From the cell containing the given text, extract its center point as (x, y) coordinate. 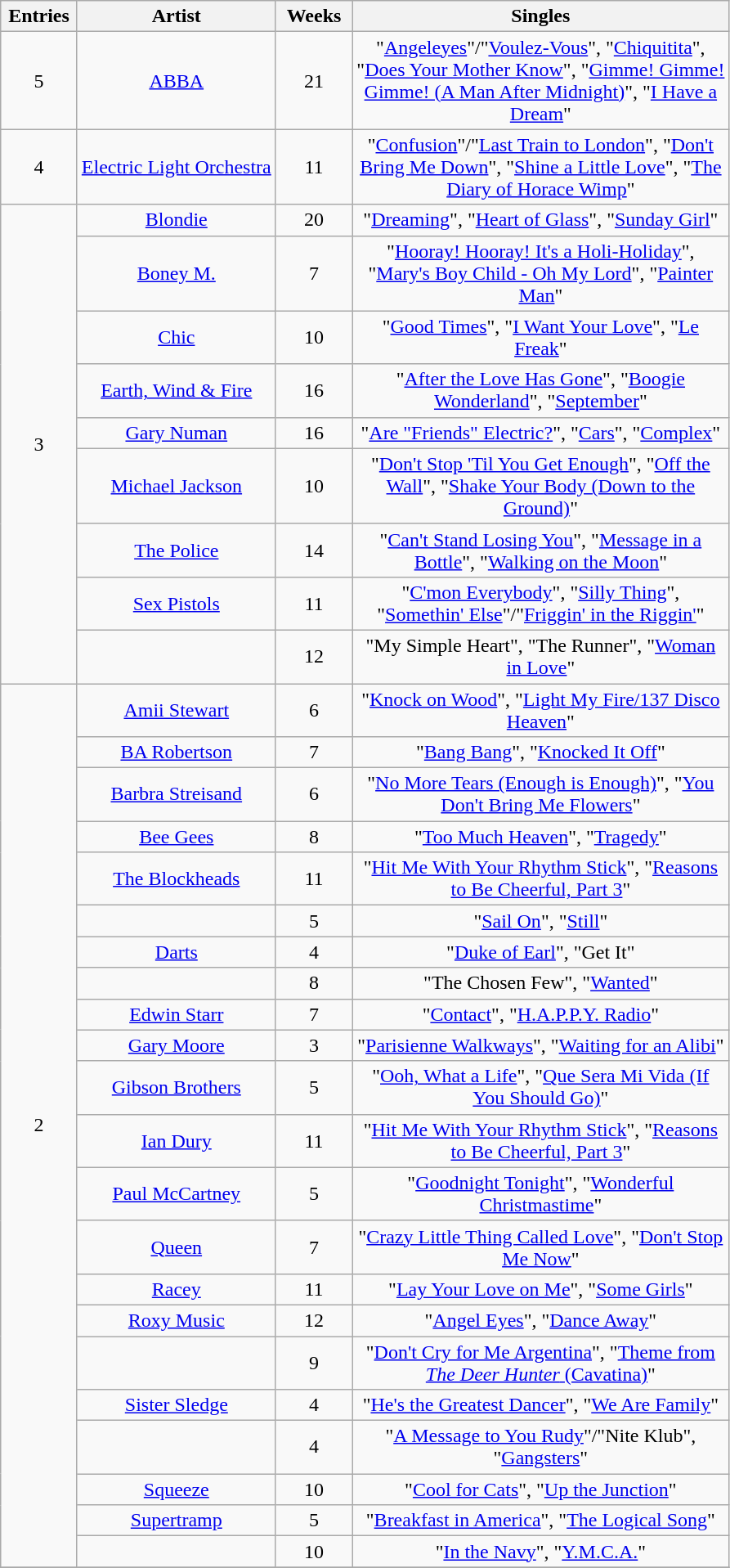
Sister Sledge (177, 1405)
Queen (177, 1247)
Amii Stewart (177, 710)
"Sail On", "Still" (541, 921)
"Ooh, What a Life", "Que Sera Mi Vida (If You Should Go)" (541, 1088)
"Lay Your Love on Me", "Some Girls" (541, 1289)
"Don't Stop 'Til You Get Enough", "Off the Wall", "Shake Your Body (Down to the Ground)" (541, 486)
"Good Times", "I Want Your Love", "Le Freak" (541, 337)
"Goodnight Tonight", "Wonderful Christmastime" (541, 1194)
14 (314, 550)
"Angeleyes"/"Voulez-Vous", "Chiquitita", "Does Your Mother Know", "Gimme! Gimme! Gimme! (A Man After Midnight)", "I Have a Dream" (541, 80)
"Cool for Cats", "Up the Junction" (541, 1489)
Chic (177, 337)
"Knock on Wood", "Light My Fire/137 Disco Heaven" (541, 710)
BA Robertson (177, 753)
20 (314, 220)
"Too Much Heaven", "Tragedy" (541, 837)
"C'mon Everybody", "Silly Thing", "Somethin' Else"/"Friggin' in the Riggin'" (541, 604)
Michael Jackson (177, 486)
Gary Numan (177, 433)
ABBA (177, 80)
Racey (177, 1289)
"Dreaming", "Heart of Glass", "Sunday Girl" (541, 220)
Entries (39, 16)
Artist (177, 16)
2 (39, 1125)
"In the Navy", "Y.M.C.A." (541, 1552)
"Can't Stand Losing You", "Message in a Bottle", "Walking on the Moon" (541, 550)
Weeks (314, 16)
"A Message to You Rudy"/"Nite Klub", "Gangsters" (541, 1448)
"Confusion"/"Last Train to London", "Don't Bring Me Down", "Shine a Little Love", "The Diary of Horace Wimp" (541, 167)
"Bang Bang", "Knocked It Off" (541, 753)
"After the Love Has Gone", "Boogie Wonderland", "September" (541, 391)
Gary Moore (177, 1045)
"Are "Friends" Electric?", "Cars", "Complex" (541, 433)
Earth, Wind & Fire (177, 391)
Boney M. (177, 273)
Supertramp (177, 1521)
Paul McCartney (177, 1194)
Electric Light Orchestra (177, 167)
Ian Dury (177, 1140)
Singles (541, 16)
"Don't Cry for Me Argentina", "Theme from The Deer Hunter (Cavatina)" (541, 1363)
Roxy Music (177, 1320)
Edwin Starr (177, 1014)
The Blockheads (177, 878)
Barbra Streisand (177, 795)
21 (314, 80)
"Parisienne Walkways", "Waiting for an Alibi" (541, 1045)
"My Simple Heart", "The Runner", "Woman in Love" (541, 656)
Squeeze (177, 1489)
"Contact", "H.A.P.P.Y. Radio" (541, 1014)
Gibson Brothers (177, 1088)
"Duke of Earl", "Get It" (541, 952)
"No More Tears (Enough is Enough)", "You Don't Bring Me Flowers" (541, 795)
"Breakfast in America", "The Logical Song" (541, 1521)
Sex Pistols (177, 604)
The Police (177, 550)
Darts (177, 952)
"Crazy Little Thing Called Love", "Don't Stop Me Now" (541, 1247)
"The Chosen Few", "Wanted" (541, 983)
9 (314, 1363)
"Angel Eyes", "Dance Away" (541, 1320)
Bee Gees (177, 837)
Blondie (177, 220)
"He's the Greatest Dancer", "We Are Family" (541, 1405)
"Hooray! Hooray! It's a Holi-Holiday", "Mary's Boy Child - Oh My Lord", "Painter Man" (541, 273)
